Search for the cell housing the specified text and yield its [x, y] center coordinate. 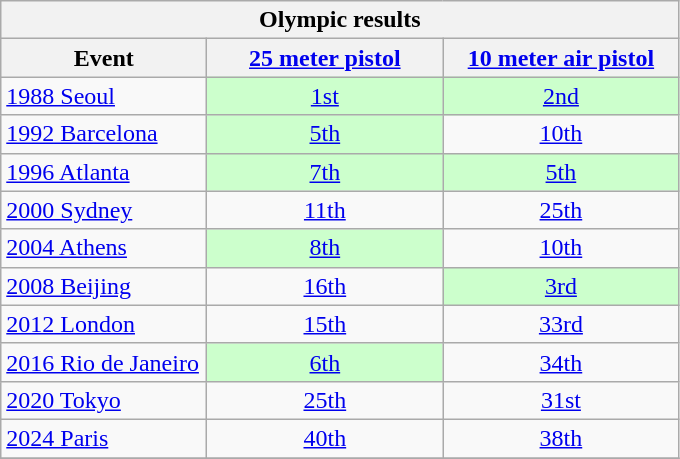
1992 Barcelona [104, 134]
15th [325, 324]
6th [325, 362]
1st [325, 96]
Event [104, 58]
34th [561, 362]
10 meter air pistol [561, 58]
2024 Paris [104, 438]
2008 Beijing [104, 286]
2nd [561, 96]
1996 Atlanta [104, 172]
38th [561, 438]
33rd [561, 324]
8th [325, 248]
7th [325, 172]
11th [325, 210]
2012 London [104, 324]
Olympic results [340, 20]
25 meter pistol [325, 58]
2020 Tokyo [104, 400]
1988 Seoul [104, 96]
40th [325, 438]
16th [325, 286]
2016 Rio de Janeiro [104, 362]
3rd [561, 286]
31st [561, 400]
2004 Athens [104, 248]
2000 Sydney [104, 210]
